For the text-containing cell, return its midpoint in (x, y) coordinate format. 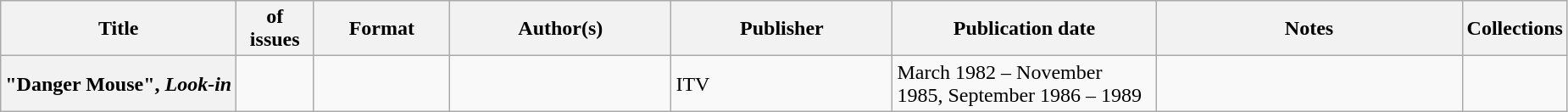
Publication date (1024, 29)
Notes (1309, 29)
March 1982 – November 1985, September 1986 – 1989 (1024, 83)
Publisher (781, 29)
Format (381, 29)
Author(s) (561, 29)
of issues (275, 29)
"Danger Mouse", Look-in (119, 83)
Title (119, 29)
ITV (781, 83)
Collections (1515, 29)
